Identify which cell holds the provided text, then report its [X, Y] central coordinate. 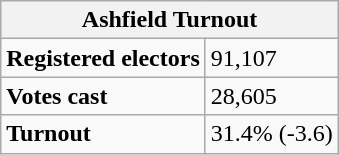
Ashfield Turnout [170, 20]
Registered electors [104, 58]
Turnout [104, 134]
31.4% (-3.6) [272, 134]
28,605 [272, 96]
91,107 [272, 58]
Votes cast [104, 96]
